Detect which cell encompasses the target text, then output its [x, y] center coordinate. 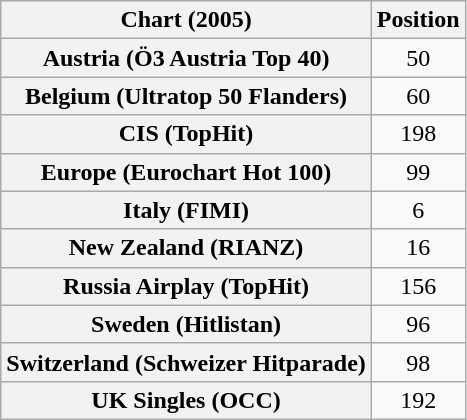
198 [418, 134]
Switzerland (Schweizer Hitparade) [186, 362]
Europe (Eurochart Hot 100) [186, 172]
98 [418, 362]
New Zealand (RIANZ) [186, 248]
156 [418, 286]
96 [418, 324]
CIS (TopHit) [186, 134]
Austria (Ö3 Austria Top 40) [186, 58]
Sweden (Hitlistan) [186, 324]
99 [418, 172]
Belgium (Ultratop 50 Flanders) [186, 96]
UK Singles (OCC) [186, 400]
Russia Airplay (TopHit) [186, 286]
60 [418, 96]
Italy (FIMI) [186, 210]
50 [418, 58]
16 [418, 248]
Chart (2005) [186, 20]
Position [418, 20]
6 [418, 210]
192 [418, 400]
